Determine the [X, Y] coordinate at the center of the cell enclosing the given text.  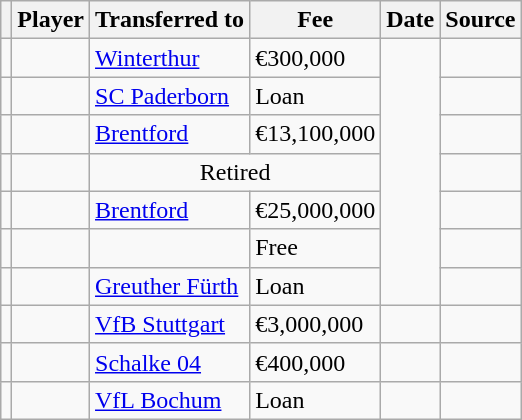
€25,000,000 [316, 210]
€400,000 [316, 362]
Greuther Fürth [170, 286]
€13,100,000 [316, 134]
Transferred to [170, 20]
€300,000 [316, 58]
Player [51, 20]
Date [410, 20]
Retired [236, 172]
Winterthur [170, 58]
VfB Stuttgart [170, 324]
Fee [316, 20]
Schalke 04 [170, 362]
Source [480, 20]
€3,000,000 [316, 324]
SC Paderborn [170, 96]
Free [316, 248]
VfL Bochum [170, 400]
